Pinpoint the cell where the given text exists, returning its [x, y] midpoint coordinate. 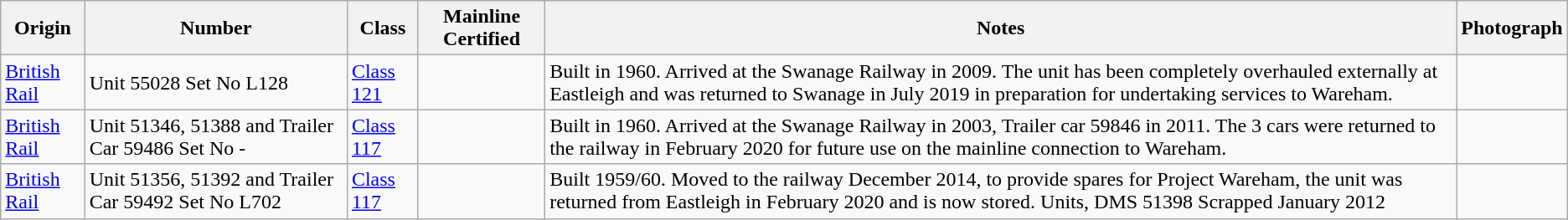
Unit 51346, 51388 and Trailer Car 59486 Set No - [216, 137]
Unit 55028 Set No L128 [216, 82]
Class [382, 28]
Notes [1001, 28]
Origin [43, 28]
Number [216, 28]
Mainline Certified [481, 28]
Class 121 [382, 82]
Photograph [1512, 28]
Unit 51356, 51392 and Trailer Car 59492 Set No L702 [216, 191]
